Determine the (X, Y) coordinate at the center of the cell enclosing the given text.  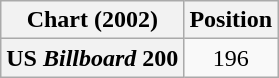
US Billboard 200 (92, 58)
196 (231, 58)
Chart (2002) (92, 20)
Position (231, 20)
